Extract the [x, y] coordinate from the center of the cell holding the provided text.  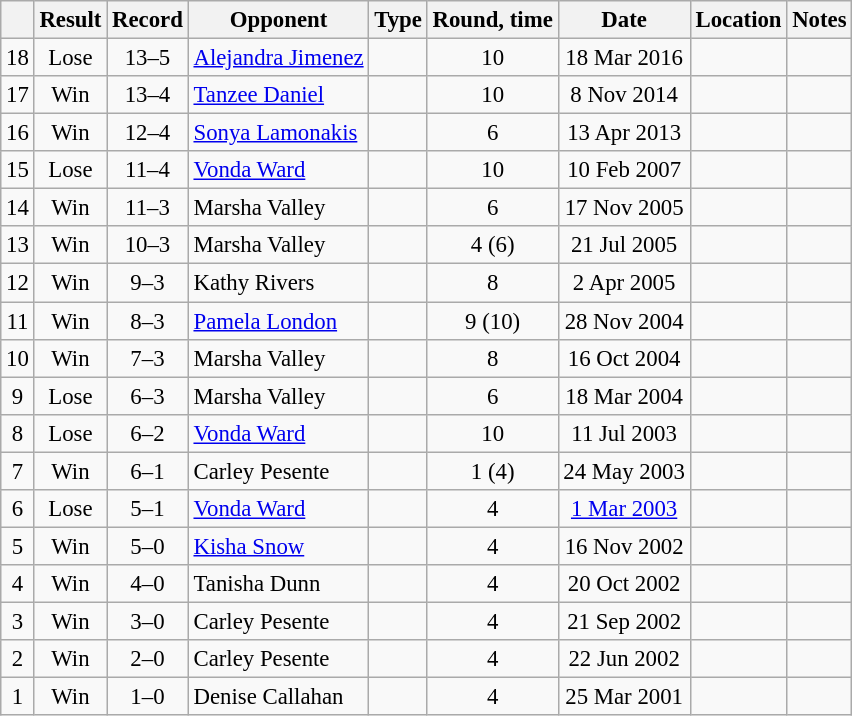
4 (6) [492, 245]
Kisha Snow [278, 546]
Opponent [278, 20]
12 [18, 283]
24 May 2003 [624, 471]
Type [398, 20]
3–0 [148, 621]
13–5 [148, 58]
7 [18, 471]
7–3 [148, 358]
2 [18, 659]
18 Mar 2016 [624, 58]
21 Jul 2005 [624, 245]
15 [18, 170]
11–3 [148, 208]
1–0 [148, 697]
1 Mar 2003 [624, 509]
28 Nov 2004 [624, 321]
5–0 [148, 546]
17 Nov 2005 [624, 208]
9 [18, 396]
Kathy Rivers [278, 283]
13 [18, 245]
8 Nov 2014 [624, 95]
6–2 [148, 433]
3 [18, 621]
9 (10) [492, 321]
13 Apr 2013 [624, 133]
22 Jun 2002 [624, 659]
2 Apr 2005 [624, 283]
6–1 [148, 471]
Pamela London [278, 321]
Sonya Lamonakis [278, 133]
11–4 [148, 170]
Tanzee Daniel [278, 95]
1 [18, 697]
13–4 [148, 95]
25 Mar 2001 [624, 697]
Denise Callahan [278, 697]
Location [738, 20]
Record [148, 20]
Notes [820, 20]
8–3 [148, 321]
9–3 [148, 283]
21 Sep 2002 [624, 621]
14 [18, 208]
5–1 [148, 509]
10–3 [148, 245]
6–3 [148, 396]
11 [18, 321]
2–0 [148, 659]
11 Jul 2003 [624, 433]
20 Oct 2002 [624, 584]
5 [18, 546]
17 [18, 95]
Alejandra Jimenez [278, 58]
Result [70, 20]
4–0 [148, 584]
10 Feb 2007 [624, 170]
1 (4) [492, 471]
16 Oct 2004 [624, 358]
16 [18, 133]
Date [624, 20]
12–4 [148, 133]
16 Nov 2002 [624, 546]
18 [18, 58]
Tanisha Dunn [278, 584]
Round, time [492, 20]
18 Mar 2004 [624, 396]
